From the cell containing the given text, extract its center point as (x, y) coordinate. 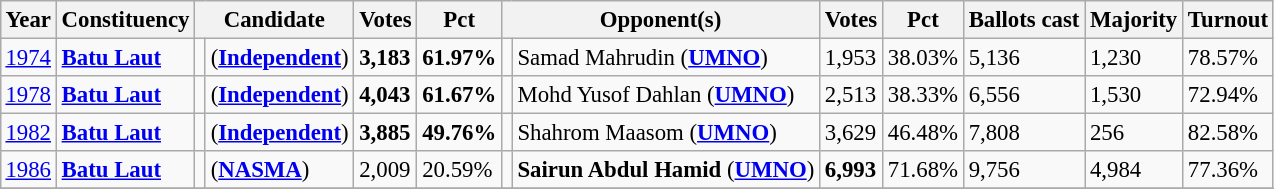
1974 (28, 57)
6,993 (852, 170)
38.33% (922, 95)
3,183 (386, 57)
Turnout (1228, 20)
46.48% (922, 133)
3,885 (386, 133)
1,230 (1134, 57)
61.67% (460, 95)
Mohd Yusof Dahlan (UMNO) (666, 95)
49.76% (460, 133)
Majority (1134, 20)
9,756 (1024, 170)
1982 (28, 133)
72.94% (1228, 95)
77.36% (1228, 170)
1978 (28, 95)
4,043 (386, 95)
5,136 (1024, 57)
Constituency (125, 20)
256 (1134, 133)
20.59% (460, 170)
2,513 (852, 95)
78.57% (1228, 57)
Shahrom Maasom (UMNO) (666, 133)
Sairun Abdul Hamid (UMNO) (666, 170)
3,629 (852, 133)
61.97% (460, 57)
7,808 (1024, 133)
1986 (28, 170)
38.03% (922, 57)
71.68% (922, 170)
82.58% (1228, 133)
4,984 (1134, 170)
1,530 (1134, 95)
Opponent(s) (660, 20)
(NASMA) (280, 170)
6,556 (1024, 95)
Year (28, 20)
Samad Mahrudin (UMNO) (666, 57)
Candidate (274, 20)
Ballots cast (1024, 20)
1,953 (852, 57)
2,009 (386, 170)
